Scan for the cell matching the given text and deliver its (x, y) coordinate at center. 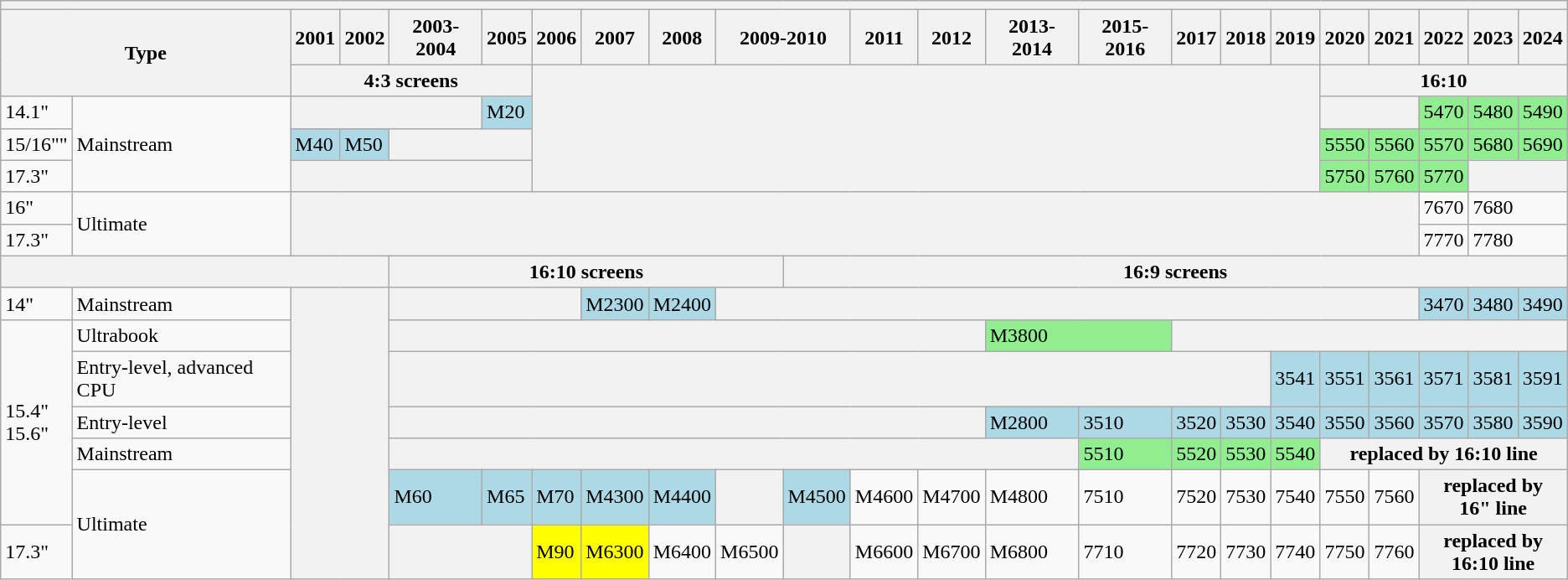
3470 (1444, 303)
2006 (556, 37)
2013-2014 (1032, 37)
7560 (1394, 498)
7540 (1295, 498)
2001 (315, 37)
3520 (1196, 422)
M4600 (884, 498)
2015-2016 (1126, 37)
5550 (1345, 144)
M4700 (952, 498)
7770 (1444, 240)
Type (146, 54)
7510 (1126, 498)
3580 (1493, 422)
M20 (508, 112)
M4400 (682, 498)
3551 (1345, 379)
M4800 (1032, 498)
M2400 (682, 303)
2002 (365, 37)
M6500 (750, 552)
Entry-level (181, 422)
M6700 (952, 552)
2003-2004 (436, 37)
3541 (1295, 379)
3591 (1543, 379)
M2800 (1032, 422)
2007 (615, 37)
M6600 (884, 552)
5530 (1246, 454)
7520 (1196, 498)
M90 (556, 552)
3561 (1394, 379)
replaced by 16:10 line (1444, 454)
7760 (1394, 552)
M70 (556, 498)
5680 (1493, 144)
replaced by16:10 line (1493, 552)
5750 (1345, 176)
M4500 (817, 498)
5520 (1196, 454)
3550 (1345, 422)
M3800 (1079, 335)
7730 (1246, 552)
7550 (1345, 498)
14" (37, 303)
replaced by16" line (1493, 498)
7720 (1196, 552)
2023 (1493, 37)
Entry-level, advanced CPU (181, 379)
15.4"15.6" (37, 422)
3570 (1444, 422)
3530 (1246, 422)
16" (37, 208)
3590 (1543, 422)
M50 (365, 144)
5470 (1444, 112)
5540 (1295, 454)
M65 (508, 498)
15/16"" (37, 144)
3581 (1493, 379)
7780 (1518, 240)
M6300 (615, 552)
Ultrabook (181, 335)
2017 (1196, 37)
14.1" (37, 112)
3490 (1543, 303)
7680 (1518, 208)
2020 (1345, 37)
2018 (1246, 37)
7740 (1295, 552)
5760 (1394, 176)
2022 (1444, 37)
5570 (1444, 144)
5480 (1493, 112)
3480 (1493, 303)
7530 (1246, 498)
5770 (1444, 176)
3571 (1444, 379)
2024 (1543, 37)
2011 (884, 37)
M60 (436, 498)
5490 (1543, 112)
3540 (1295, 422)
5690 (1543, 144)
M6800 (1032, 552)
7710 (1126, 552)
2008 (682, 37)
4:3 screens (411, 80)
16:9 screens (1175, 272)
2021 (1394, 37)
2005 (508, 37)
3560 (1394, 422)
7750 (1345, 552)
M4300 (615, 498)
2012 (952, 37)
2009-2010 (784, 37)
M2300 (615, 303)
M6400 (682, 552)
5510 (1126, 454)
3510 (1126, 422)
5560 (1394, 144)
16:10 (1444, 80)
2019 (1295, 37)
16:10 screens (586, 272)
7670 (1444, 208)
M40 (315, 144)
